Detect which cell encompasses the target text, then output its [X, Y] center coordinate. 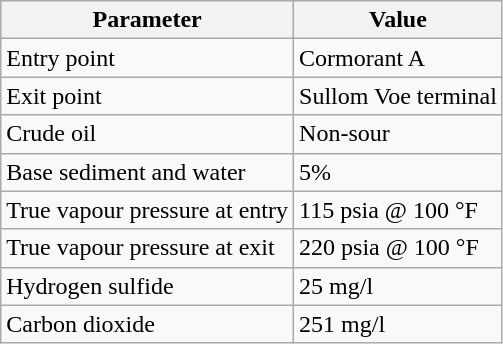
251 mg/l [398, 324]
Carbon dioxide [148, 324]
Non-sour [398, 134]
True vapour pressure at exit [148, 248]
5% [398, 172]
Hydrogen sulfide [148, 286]
220 psia @ 100 °F [398, 248]
Crude oil [148, 134]
Entry point [148, 58]
Cormorant A [398, 58]
Parameter [148, 20]
Base sediment and water [148, 172]
Value [398, 20]
True vapour pressure at entry [148, 210]
25 mg/l [398, 286]
115 psia @ 100 °F [398, 210]
Sullom Voe terminal [398, 96]
Exit point [148, 96]
